Pinpoint the cell where the given text exists, returning its [X, Y] midpoint coordinate. 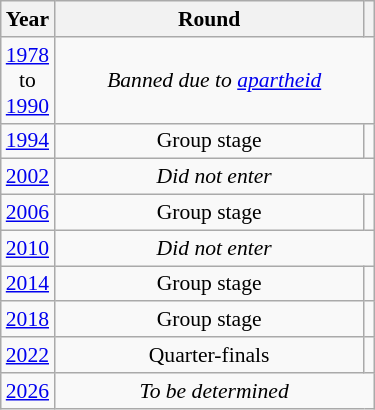
2006 [28, 213]
2002 [28, 177]
1978to1990 [28, 80]
Quarter-finals [209, 355]
2014 [28, 284]
Round [209, 19]
1994 [28, 141]
2026 [28, 391]
2010 [28, 248]
2018 [28, 320]
2022 [28, 355]
To be determined [214, 391]
Year [28, 19]
Banned due to apartheid [214, 80]
